Find where the given text appears and provide that cell's center as (x, y) coordinate. 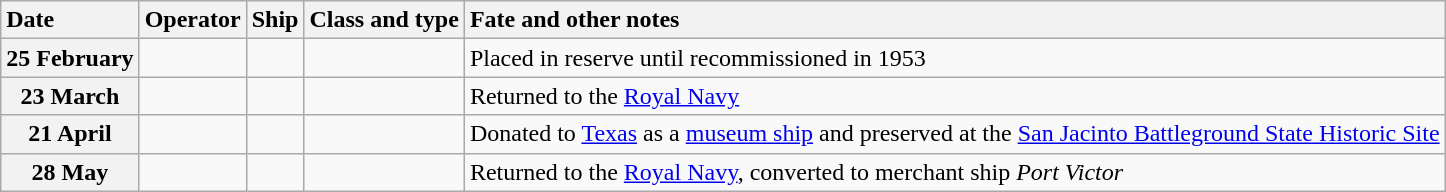
Ship (275, 20)
25 February (70, 58)
21 April (70, 134)
Placed in reserve until recommissioned in 1953 (954, 58)
23 March (70, 96)
Returned to the Royal Navy (954, 96)
Returned to the Royal Navy, converted to merchant ship Port Victor (954, 172)
Donated to Texas as a museum ship and preserved at the San Jacinto Battleground State Historic Site (954, 134)
Operator (192, 20)
Class and type (384, 20)
28 May (70, 172)
Fate and other notes (954, 20)
Date (70, 20)
